Search for the cell housing the specified text and yield its (x, y) center coordinate. 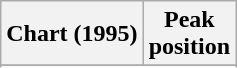
Chart (1995) (72, 34)
Peak position (189, 34)
